From the cell containing the given text, extract its center point as (X, Y) coordinate. 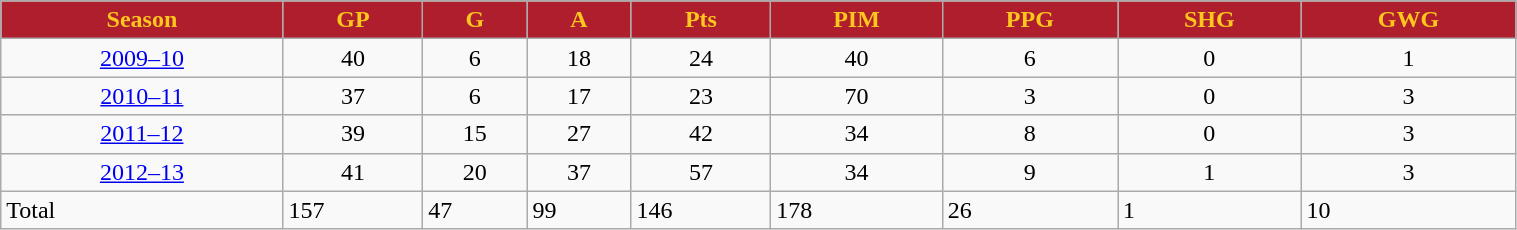
20 (475, 172)
15 (475, 134)
57 (701, 172)
PPG (1030, 20)
39 (353, 134)
70 (856, 96)
10 (1408, 210)
PIM (856, 20)
G (475, 20)
41 (353, 172)
Total (142, 210)
2012–13 (142, 172)
Season (142, 20)
A (579, 20)
2010–11 (142, 96)
99 (579, 210)
47 (475, 210)
Pts (701, 20)
SHG (1210, 20)
26 (1030, 210)
146 (701, 210)
23 (701, 96)
2011–12 (142, 134)
GP (353, 20)
24 (701, 58)
178 (856, 210)
9 (1030, 172)
8 (1030, 134)
27 (579, 134)
2009–10 (142, 58)
17 (579, 96)
157 (353, 210)
42 (701, 134)
GWG (1408, 20)
18 (579, 58)
